Search for the cell housing the specified text and yield its [x, y] center coordinate. 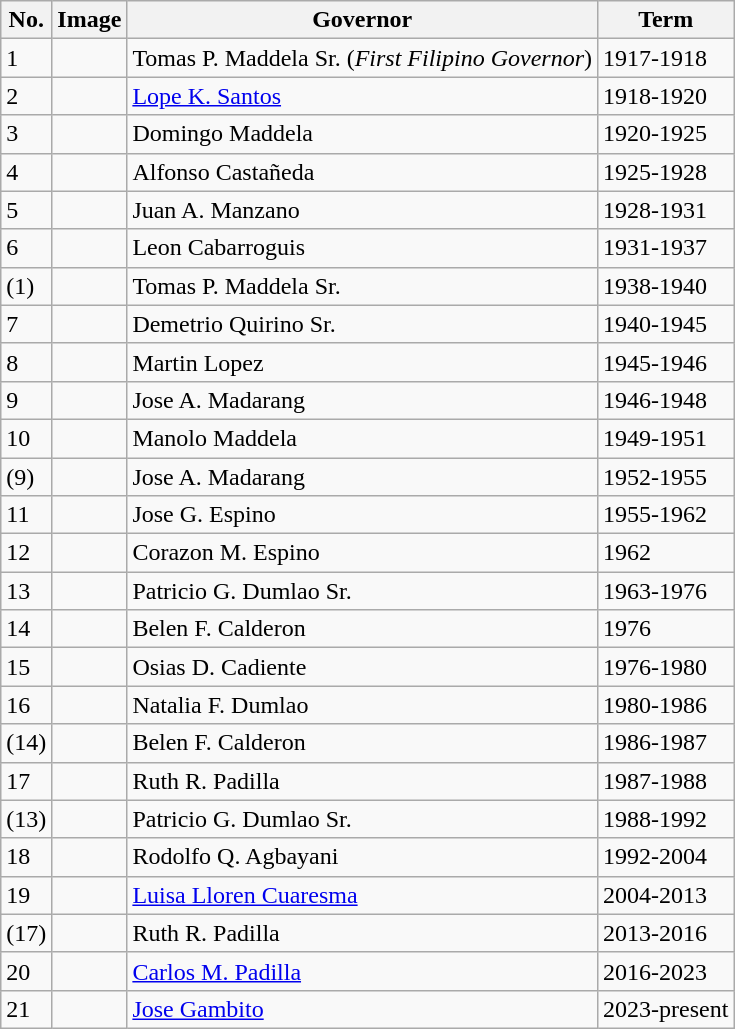
17 [26, 781]
Lope K. Santos [362, 96]
9 [26, 400]
1987-1988 [666, 781]
1963-1976 [666, 591]
1918-1920 [666, 96]
1992-2004 [666, 857]
2004-2013 [666, 895]
Jose Gambito [362, 1009]
8 [26, 362]
Osias D. Cadiente [362, 667]
5 [26, 210]
1976-1980 [666, 667]
2016-2023 [666, 971]
1925-1928 [666, 172]
1988-1992 [666, 819]
2023-present [666, 1009]
10 [26, 438]
No. [26, 20]
Term [666, 20]
3 [26, 134]
(14) [26, 743]
12 [26, 553]
21 [26, 1009]
Natalia F. Dumlao [362, 705]
1976 [666, 629]
1920-1925 [666, 134]
Corazon M. Espino [362, 553]
1938-1940 [666, 286]
Tomas P. Maddela Sr. [362, 286]
11 [26, 515]
Demetrio Quirino Sr. [362, 324]
4 [26, 172]
Domingo Maddela [362, 134]
1986-1987 [666, 743]
6 [26, 248]
Rodolfo Q. Agbayani [362, 857]
Martin Lopez [362, 362]
2 [26, 96]
1946-1948 [666, 400]
20 [26, 971]
(13) [26, 819]
18 [26, 857]
Jose G. Espino [362, 515]
15 [26, 667]
Governor [362, 20]
1952-1955 [666, 477]
Alfonso Castañeda [362, 172]
1940-1945 [666, 324]
7 [26, 324]
Juan A. Manzano [362, 210]
1980-1986 [666, 705]
(17) [26, 933]
14 [26, 629]
Carlos M. Padilla [362, 971]
1 [26, 58]
19 [26, 895]
1945-1946 [666, 362]
Luisa Lloren Cuaresma [362, 895]
(1) [26, 286]
Image [90, 20]
Manolo Maddela [362, 438]
1931-1937 [666, 248]
1949-1951 [666, 438]
Leon Cabarroguis [362, 248]
1962 [666, 553]
1955-1962 [666, 515]
(9) [26, 477]
1928-1931 [666, 210]
1917-1918 [666, 58]
16 [26, 705]
Tomas P. Maddela Sr. (First Filipino Governor) [362, 58]
13 [26, 591]
2013-2016 [666, 933]
